Find where the given text appears and provide that cell's center as [X, Y] coordinate. 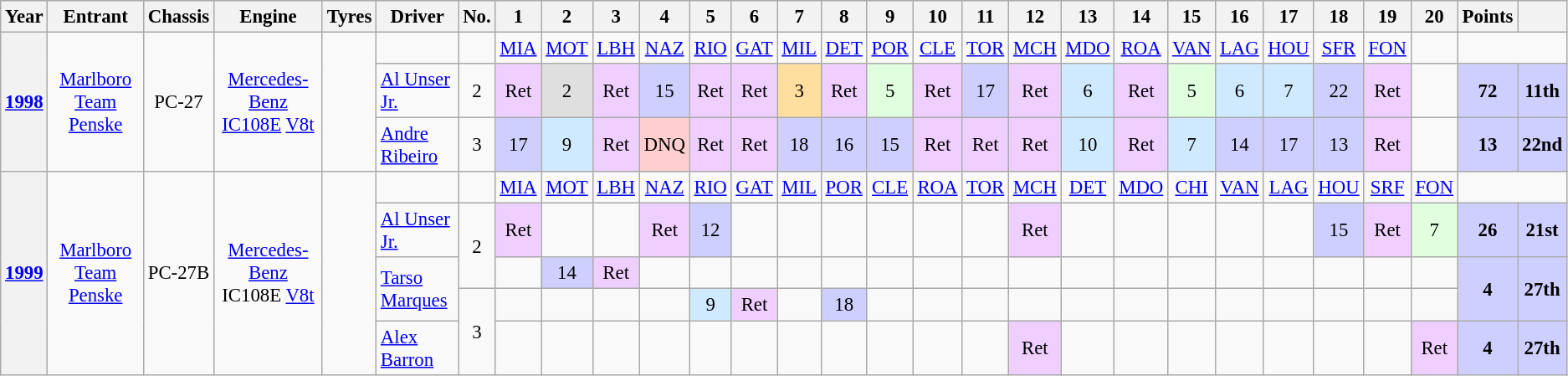
20 [1434, 17]
22 [1339, 90]
Entrant [95, 17]
Driver [418, 17]
SFR [1339, 49]
Tarso Marques [418, 290]
19 [1387, 17]
Points [1488, 17]
1 [519, 17]
1998 [24, 102]
8 [843, 17]
Chassis [178, 17]
Tyres [349, 17]
Engine [268, 17]
72 [1488, 90]
Andre Ribeiro [418, 146]
22nd [1543, 146]
26 [1488, 231]
CHI [1191, 188]
Year [24, 17]
11 [986, 17]
SRF [1387, 188]
21st [1543, 231]
PC-27B [178, 273]
Alex Barron [418, 348]
PC-27 [178, 102]
No. [477, 17]
DNQ [664, 146]
11th [1543, 90]
1999 [24, 273]
